Determine the (X, Y) coordinate at the center of the cell enclosing the given text.  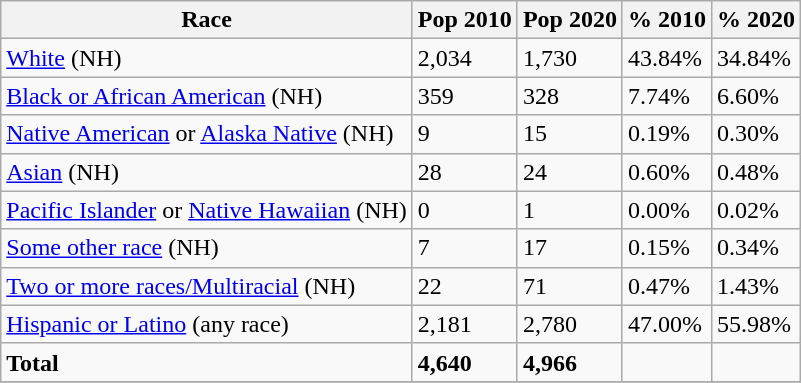
7.74% (666, 96)
Black or African American (NH) (207, 96)
% 2010 (666, 20)
9 (464, 134)
34.84% (756, 58)
17 (570, 248)
White (NH) (207, 58)
1 (570, 210)
Asian (NH) (207, 172)
0.19% (666, 134)
2,181 (464, 324)
0 (464, 210)
15 (570, 134)
0.00% (666, 210)
2,034 (464, 58)
71 (570, 286)
Pop 2010 (464, 20)
24 (570, 172)
0.48% (756, 172)
328 (570, 96)
0.02% (756, 210)
0.34% (756, 248)
0.47% (666, 286)
Two or more races/Multiracial (NH) (207, 286)
6.60% (756, 96)
22 (464, 286)
Pacific Islander or Native Hawaiian (NH) (207, 210)
4,966 (570, 362)
1.43% (756, 286)
1,730 (570, 58)
359 (464, 96)
Native American or Alaska Native (NH) (207, 134)
Hispanic or Latino (any race) (207, 324)
55.98% (756, 324)
Pop 2020 (570, 20)
7 (464, 248)
2,780 (570, 324)
0.15% (666, 248)
Race (207, 20)
4,640 (464, 362)
0.60% (666, 172)
Some other race (NH) (207, 248)
43.84% (666, 58)
28 (464, 172)
0.30% (756, 134)
Total (207, 362)
47.00% (666, 324)
% 2020 (756, 20)
